Return the (X, Y) coordinate for the center point of the cell that contains the specified text.  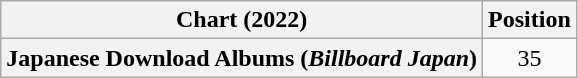
Chart (2022) (242, 20)
35 (530, 58)
Japanese Download Albums (Billboard Japan) (242, 58)
Position (530, 20)
